Return [X, Y] of the center of cell containing provided text 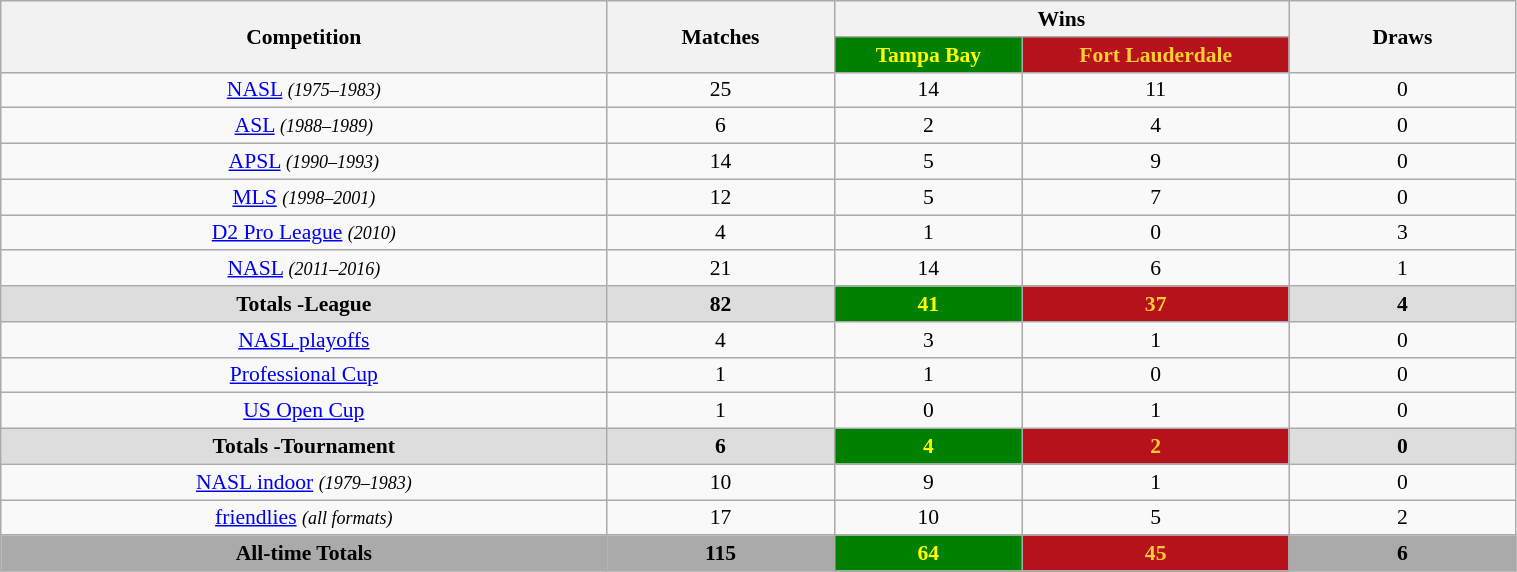
Totals -Tournament [304, 447]
NASL indoor (1979–1983) [304, 482]
APSL (1990–1993) [304, 162]
D2 Pro League (2010) [304, 233]
All-time Totals [304, 554]
Fort Lauderdale [1156, 55]
17 [720, 518]
21 [720, 269]
Wins [1062, 19]
7 [1156, 197]
45 [1156, 554]
11 [1156, 90]
US Open Cup [304, 411]
MLS (1998–2001) [304, 197]
37 [1156, 304]
Competition [304, 36]
NASL playoffs [304, 340]
NASL (1975–1983) [304, 90]
25 [720, 90]
ASL (1988–1989) [304, 126]
Professional Cup [304, 375]
115 [720, 554]
Totals -League [304, 304]
Draws [1402, 36]
Tampa Bay [928, 55]
41 [928, 304]
friendlies (all formats) [304, 518]
82 [720, 304]
NASL (2011–2016) [304, 269]
12 [720, 197]
Matches [720, 36]
64 [928, 554]
